Return (X, Y) of the center of cell containing provided text 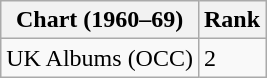
Rank (232, 20)
2 (232, 58)
UK Albums (OCC) (100, 58)
Chart (1960–69) (100, 20)
